Extract the [X, Y] coordinate from the center of the cell holding the provided text.  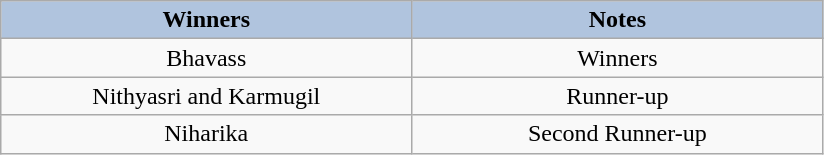
Niharika [206, 134]
Nithyasri and Karmugil [206, 96]
Runner-up [618, 96]
Second Runner-up [618, 134]
Bhavass [206, 58]
Notes [618, 20]
